Detect which cell encompasses the target text, then output its [x, y] center coordinate. 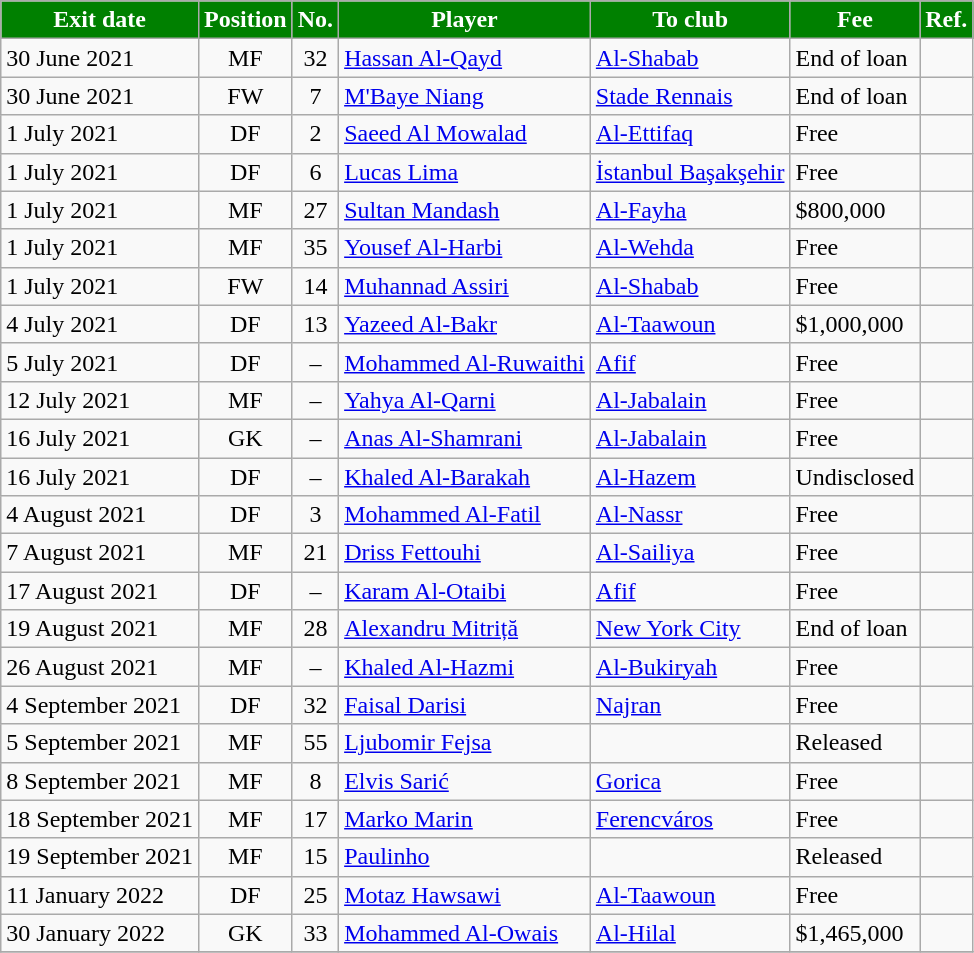
Elvis Sarić [465, 781]
Motaz Hawsawi [465, 895]
Al-Hilal [690, 933]
Player [465, 20]
M'Baye Niang [465, 96]
Karam Al-Otaibi [465, 591]
Faisal Darisi [465, 705]
19 August 2021 [100, 629]
Hassan Al-Qayd [465, 58]
Alexandru Mitriță [465, 629]
4 September 2021 [100, 705]
Saeed Al Mowalad [465, 134]
Najran [690, 705]
Driss Fettouhi [465, 553]
Al-Fayha [690, 210]
15 [315, 857]
4 August 2021 [100, 515]
4 July 2021 [100, 324]
To club [690, 20]
İstanbul Başakşehir [690, 172]
12 July 2021 [100, 400]
Mohammed Al-Ruwaithi [465, 362]
Al-Wehda [690, 248]
Lucas Lima [465, 172]
Stade Rennais [690, 96]
28 [315, 629]
Al-Hazem [690, 477]
Mohammed Al-Fatil [465, 515]
7 [315, 96]
7 August 2021 [100, 553]
Al-Bukiryah [690, 667]
Gorica [690, 781]
Ljubomir Fejsa [465, 743]
8 [315, 781]
Khaled Al-Barakah [465, 477]
Khaled Al-Hazmi [465, 667]
Yazeed Al-Bakr [465, 324]
8 September 2021 [100, 781]
Al-Ettifaq [690, 134]
Muhannad Assiri [465, 286]
Yahya Al-Qarni [465, 400]
19 September 2021 [100, 857]
Marko Marin [465, 819]
Mohammed Al-Owais [465, 933]
Al-Nassr [690, 515]
21 [315, 553]
No. [315, 20]
14 [315, 286]
5 September 2021 [100, 743]
Position [245, 20]
Fee [855, 20]
11 January 2022 [100, 895]
26 August 2021 [100, 667]
$1,000,000 [855, 324]
17 [315, 819]
2 [315, 134]
3 [315, 515]
$1,465,000 [855, 933]
25 [315, 895]
30 January 2022 [100, 933]
$800,000 [855, 210]
Exit date [100, 20]
27 [315, 210]
Paulinho [465, 857]
5 July 2021 [100, 362]
6 [315, 172]
55 [315, 743]
17 August 2021 [100, 591]
Ref. [946, 20]
Undisclosed [855, 477]
Anas Al-Shamrani [465, 438]
Sultan Mandash [465, 210]
Al-Sailiya [690, 553]
18 September 2021 [100, 819]
Ferencváros [690, 819]
Yousef Al-Harbi [465, 248]
33 [315, 933]
New York City [690, 629]
35 [315, 248]
13 [315, 324]
